Provide the (x, y) coordinate of the cell's center where the given text is located.  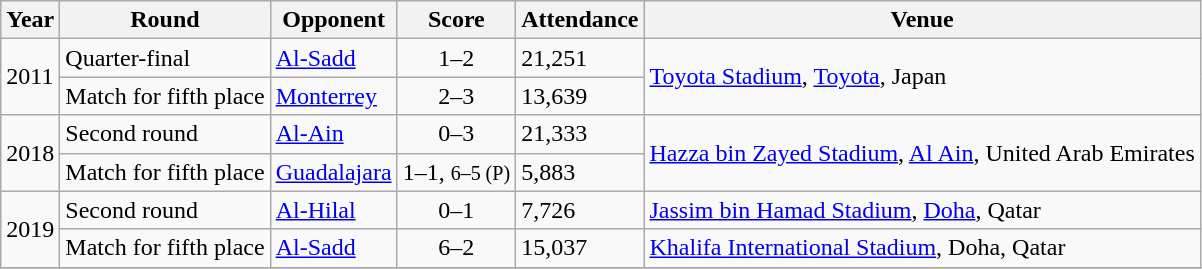
Score (456, 20)
Hazza bin Zayed Stadium, Al Ain, United Arab Emirates (922, 153)
1–1, 6–5 (P) (456, 172)
Quarter-final (165, 58)
Venue (922, 20)
2–3 (456, 96)
Attendance (580, 20)
21,251 (580, 58)
2011 (30, 77)
15,037 (580, 248)
0–3 (456, 134)
Year (30, 20)
Guadalajara (334, 172)
6–2 (456, 248)
21,333 (580, 134)
1–2 (456, 58)
5,883 (580, 172)
Al-Hilal (334, 210)
Toyota Stadium, Toyota, Japan (922, 77)
13,639 (580, 96)
7,726 (580, 210)
Opponent (334, 20)
Khalifa International Stadium, Doha, Qatar (922, 248)
Al-Ain (334, 134)
Jassim bin Hamad Stadium, Doha, Qatar (922, 210)
Monterrey (334, 96)
Round (165, 20)
0–1 (456, 210)
2018 (30, 153)
2019 (30, 229)
